Pinpoint the cell where the given text exists, returning its (X, Y) midpoint coordinate. 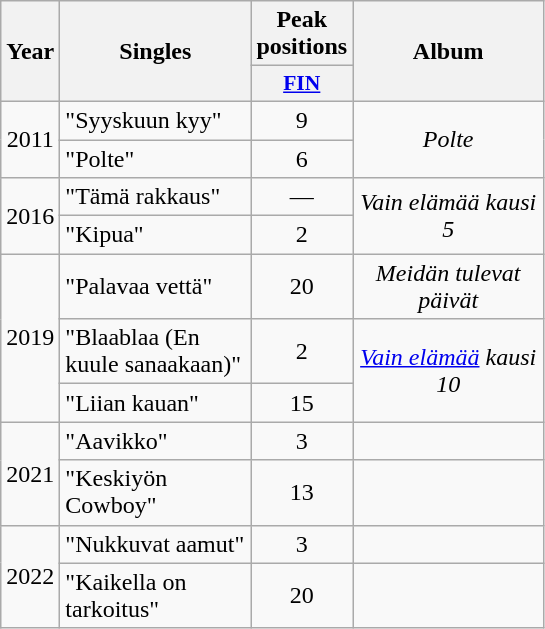
"Nukkuvat aamut" (156, 544)
"Palavaa vettä" (156, 286)
2019 (30, 338)
Year (30, 52)
"Keskiyön Cowboy" (156, 492)
"Aavikko" (156, 441)
2011 (30, 139)
Vain elämää kausi 10 (448, 370)
"Tämä rakkaus" (156, 197)
"Syyskuun kyy" (156, 120)
"Blaablaa (En kuule sanaakaan)" (156, 352)
Polte (448, 139)
9 (302, 120)
"Liian kauan" (156, 403)
"Kaikella on tarkoitus" (156, 596)
13 (302, 492)
15 (302, 403)
"Kipua" (156, 235)
Album (448, 52)
Meidän tulevat päivät (448, 286)
Singles (156, 52)
— (302, 197)
Vain elämää kausi 5 (448, 216)
2021 (30, 474)
FIN (302, 84)
2022 (30, 576)
2016 (30, 216)
Peak positions (302, 34)
"Polte" (156, 159)
6 (302, 159)
